Locate the cell with the specified text and output its [x, y] center coordinate. 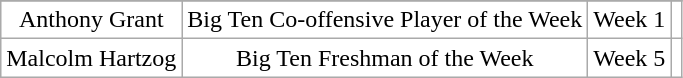
Big Ten Freshman of the Week [385, 58]
Week 1 [630, 20]
Anthony Grant [92, 20]
Week 5 [630, 58]
Big Ten Co-offensive Player of the Week [385, 20]
Malcolm Hartzog [92, 58]
